Detect which cell encompasses the target text, then output its [x, y] center coordinate. 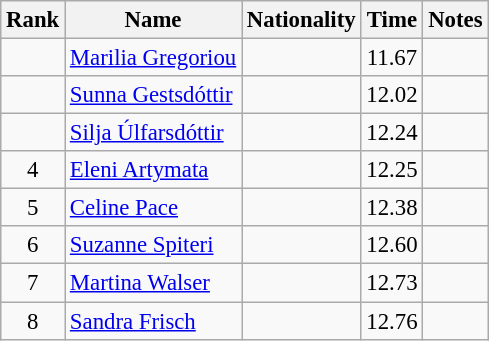
Suzanne Spiteri [154, 245]
Sandra Frisch [154, 321]
7 [33, 283]
Sunna Gestsdóttir [154, 95]
8 [33, 321]
Time [392, 20]
12.02 [392, 95]
Notes [456, 20]
Silja Úlfarsdóttir [154, 133]
5 [33, 208]
4 [33, 170]
Nationality [302, 20]
12.60 [392, 245]
11.67 [392, 58]
Rank [33, 20]
Celine Pace [154, 208]
6 [33, 245]
Martina Walser [154, 283]
12.25 [392, 170]
Marilia Gregoriou [154, 58]
Eleni Artymata [154, 170]
12.24 [392, 133]
12.38 [392, 208]
Name [154, 20]
12.73 [392, 283]
12.76 [392, 321]
